Determine the [X, Y] coordinate at the center of the cell enclosing the given text.  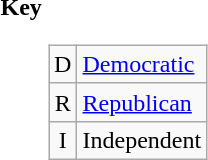
Republican [142, 102]
Independent [142, 140]
Democratic [142, 64]
I [63, 140]
D [63, 64]
R [63, 102]
